Detect which cell encompasses the target text, then output its (x, y) center coordinate. 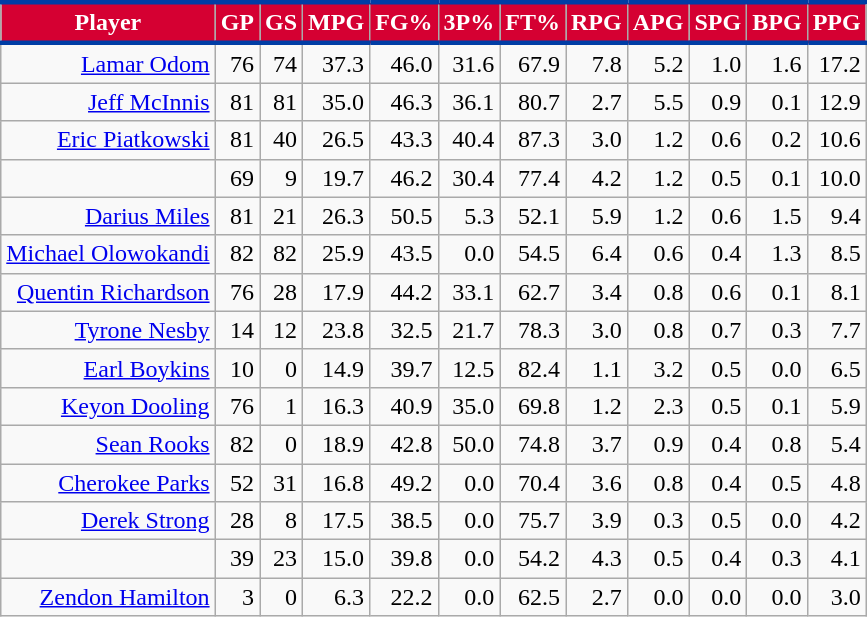
Jeff McInnis (108, 102)
80.7 (533, 102)
15.0 (336, 559)
4.3 (597, 559)
8 (282, 521)
50.5 (404, 216)
3.4 (597, 292)
46.0 (404, 63)
16.8 (336, 483)
Sean Rooks (108, 444)
Earl Boykins (108, 368)
2.3 (658, 406)
23 (282, 559)
5.4 (836, 444)
Eric Piatkowski (108, 140)
50.0 (469, 444)
38.5 (404, 521)
5.5 (658, 102)
39 (237, 559)
Tyrone Nesby (108, 330)
4.8 (836, 483)
17.2 (836, 63)
54.2 (533, 559)
1 (282, 406)
1.0 (718, 63)
1.5 (777, 216)
14.9 (336, 368)
6.3 (336, 597)
GP (237, 22)
12.5 (469, 368)
MPG (336, 22)
1.1 (597, 368)
9.4 (836, 216)
62.5 (533, 597)
54.5 (533, 254)
3.7 (597, 444)
Lamar Odom (108, 63)
10 (237, 368)
31.6 (469, 63)
3.2 (658, 368)
39.8 (404, 559)
1.6 (777, 63)
10.0 (836, 178)
75.7 (533, 521)
31 (282, 483)
4.1 (836, 559)
87.3 (533, 140)
52.1 (533, 216)
74 (282, 63)
14 (237, 330)
18.9 (336, 444)
8.1 (836, 292)
8.5 (836, 254)
23.8 (336, 330)
12.9 (836, 102)
7.7 (836, 330)
49.2 (404, 483)
Zendon Hamilton (108, 597)
5.2 (658, 63)
Darius Miles (108, 216)
43.5 (404, 254)
42.8 (404, 444)
37.3 (336, 63)
PPG (836, 22)
Keyon Dooling (108, 406)
3.9 (597, 521)
Player (108, 22)
40.9 (404, 406)
Cherokee Parks (108, 483)
0.2 (777, 140)
52 (237, 483)
40 (282, 140)
26.3 (336, 216)
3 (237, 597)
17.9 (336, 292)
GS (282, 22)
17.5 (336, 521)
19.7 (336, 178)
3.6 (597, 483)
Derek Strong (108, 521)
9 (282, 178)
39.7 (404, 368)
16.3 (336, 406)
82.4 (533, 368)
40.4 (469, 140)
69.8 (533, 406)
BPG (777, 22)
21.7 (469, 330)
FG% (404, 22)
46.2 (404, 178)
30.4 (469, 178)
6.4 (597, 254)
Quentin Richardson (108, 292)
33.1 (469, 292)
3P% (469, 22)
FT% (533, 22)
78.3 (533, 330)
46.3 (404, 102)
7.8 (597, 63)
5.3 (469, 216)
12 (282, 330)
RPG (597, 22)
26.5 (336, 140)
Michael Olowokandi (108, 254)
APG (658, 22)
10.6 (836, 140)
6.5 (836, 368)
25.9 (336, 254)
77.4 (533, 178)
74.8 (533, 444)
69 (237, 178)
0.7 (718, 330)
SPG (718, 22)
21 (282, 216)
36.1 (469, 102)
70.4 (533, 483)
67.9 (533, 63)
62.7 (533, 292)
22.2 (404, 597)
1.3 (777, 254)
43.3 (404, 140)
44.2 (404, 292)
32.5 (404, 330)
